Determine the (x, y) coordinate at the center of the cell enclosing the given text.  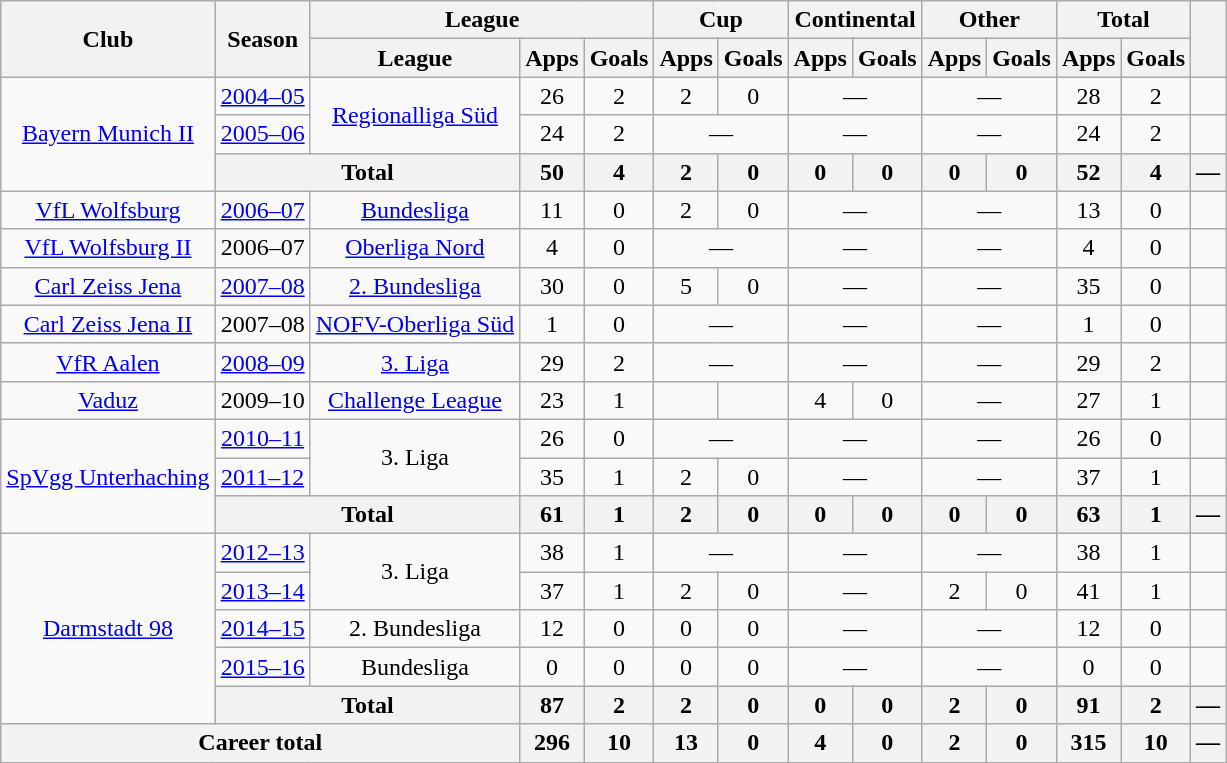
Darmstadt 98 (108, 629)
2012–13 (262, 553)
2005–06 (262, 134)
Vaduz (108, 400)
Carl Zeiss Jena (108, 286)
Club (108, 39)
Career total (260, 743)
2009–10 (262, 400)
315 (1088, 743)
2008–09 (262, 362)
2004–05 (262, 96)
VfL Wolfsburg II (108, 248)
91 (1088, 705)
2014–15 (262, 629)
VfL Wolfsburg (108, 210)
Other (989, 20)
296 (552, 743)
Regionalliga Süd (415, 115)
Cup (721, 20)
2015–16 (262, 667)
2010–11 (262, 438)
50 (552, 172)
11 (552, 210)
Carl Zeiss Jena II (108, 324)
30 (552, 286)
NOFV-Oberliga Süd (415, 324)
Bayern Munich II (108, 134)
Challenge League (415, 400)
41 (1088, 591)
87 (552, 705)
Oberliga Nord (415, 248)
Season (262, 39)
61 (552, 515)
2013–14 (262, 591)
Continental (855, 20)
52 (1088, 172)
SpVgg Unterhaching (108, 476)
23 (552, 400)
27 (1088, 400)
63 (1088, 515)
28 (1088, 96)
2011–12 (262, 477)
5 (686, 286)
VfR Aalen (108, 362)
